From the cell containing the given text, extract its center point as [X, Y] coordinate. 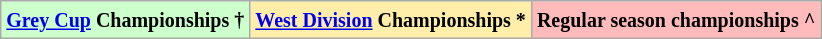
West Division Championships * [391, 20]
Grey Cup Championships † [126, 20]
Regular season championships ^ [676, 20]
